For the text-containing cell, return its midpoint in (X, Y) coordinate format. 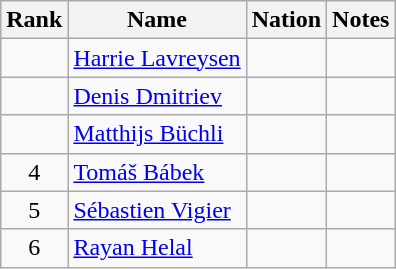
Matthijs Büchli (157, 134)
Sébastien Vigier (157, 210)
5 (34, 210)
Denis Dmitriev (157, 96)
6 (34, 248)
Name (157, 20)
4 (34, 172)
Tomáš Bábek (157, 172)
Harrie Lavreysen (157, 58)
Rank (34, 20)
Notes (361, 20)
Rayan Helal (157, 248)
Nation (286, 20)
